Return the (X, Y) coordinate for the center point of the cell that contains the specified text.  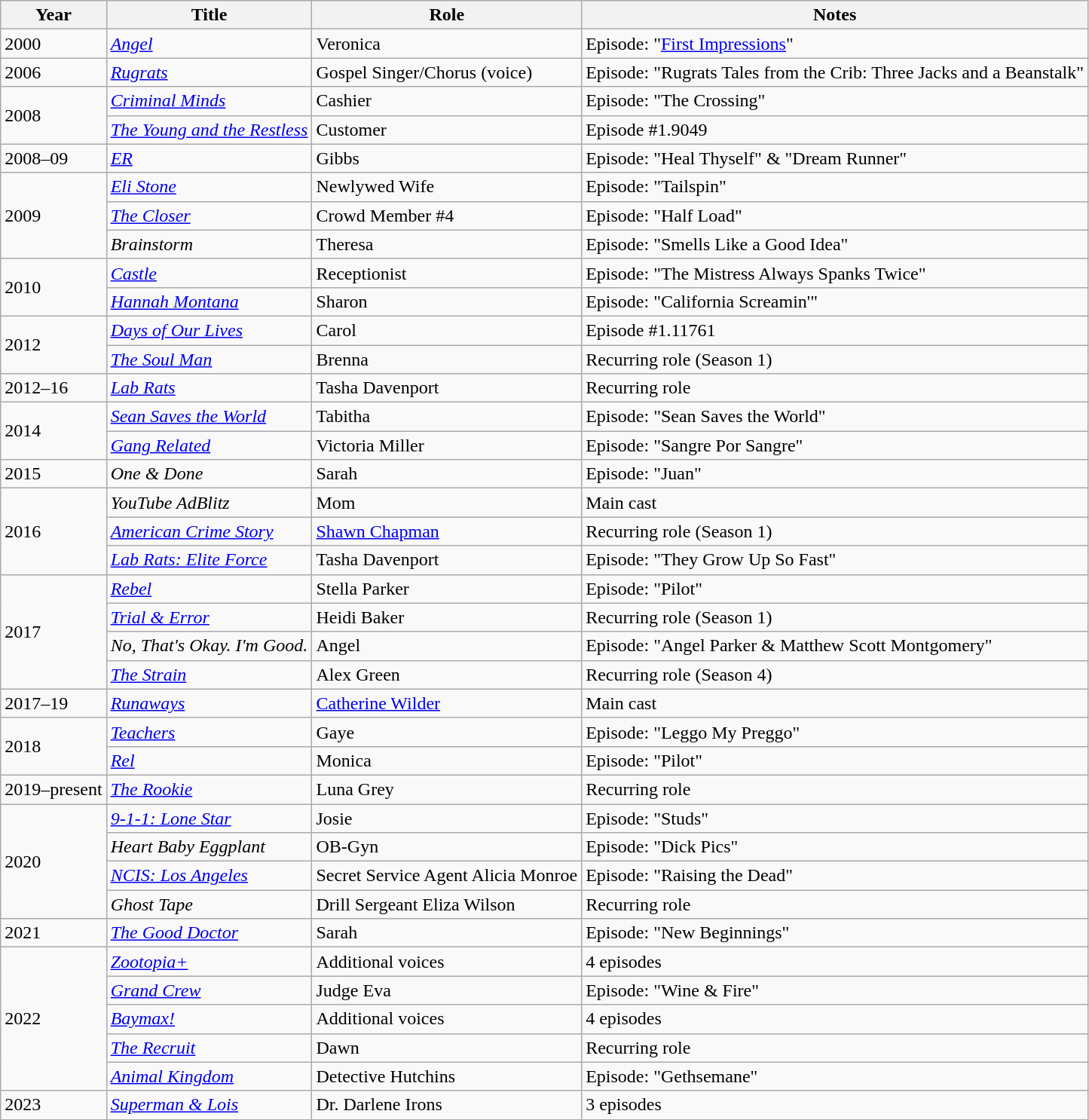
Zootopia+ (210, 962)
Runaways (210, 703)
Customer (447, 130)
Newlywed Wife (447, 187)
ER (210, 158)
Catherine Wilder (447, 703)
2020 (54, 861)
Veronica (447, 44)
Mom (447, 503)
Receptionist (447, 273)
2009 (54, 216)
Rel (210, 760)
Drill Sergeant Eliza Wilson (447, 904)
Episode: "New Beginnings" (835, 933)
Episode: "Half Load" (835, 216)
Episode: "Studs" (835, 818)
2017 (54, 632)
2000 (54, 44)
2015 (54, 474)
NCIS: Los Angeles (210, 876)
2019–present (54, 789)
Dr. Darlene Irons (447, 1105)
Eli Stone (210, 187)
Baymax! (210, 1019)
Episode: "Sean Saves the World" (835, 417)
Episode: "Smells Like a Good Idea" (835, 244)
Episode: "First Impressions" (835, 44)
Recurring role (Season 4) (835, 675)
2023 (54, 1105)
Episode: "Tailspin" (835, 187)
Episode: "Leggo My Preggo" (835, 732)
Episode: "Angel Parker & Matthew Scott Montgomery" (835, 646)
2022 (54, 1019)
Grand Crew (210, 990)
Heart Baby Eggplant (210, 847)
2021 (54, 933)
Carol (447, 330)
2012 (54, 344)
Gaye (447, 732)
Superman & Lois (210, 1105)
Sharon (447, 301)
Year (54, 15)
The Strain (210, 675)
Gang Related (210, 445)
Episode: "The Mistress Always Spanks Twice" (835, 273)
The Soul Man (210, 360)
Stella Parker (447, 589)
The Good Doctor (210, 933)
2006 (54, 72)
2010 (54, 287)
Victoria Miller (447, 445)
Episode: "Juan" (835, 474)
Josie (447, 818)
Shawn Chapman (447, 531)
Gibbs (447, 158)
Lab Rats: Elite Force (210, 560)
2017–19 (54, 703)
Episode #1.9049 (835, 130)
Luna Grey (447, 789)
YouTube AdBlitz (210, 503)
Monica (447, 760)
Episode: "Sangre Por Sangre" (835, 445)
Sean Saves the World (210, 417)
Detective Hutchins (447, 1076)
Rugrats (210, 72)
Criminal Minds (210, 101)
2016 (54, 531)
Teachers (210, 732)
Days of Our Lives (210, 330)
Episode: "They Grow Up So Fast" (835, 560)
Trial & Error (210, 617)
Episode: "California Screamin'" (835, 301)
Episode: "Wine & Fire" (835, 990)
Crowd Member #4 (447, 216)
Dawn (447, 1048)
Episode #1.11761 (835, 330)
The Young and the Restless (210, 130)
Title (210, 15)
Role (447, 15)
Alex Green (447, 675)
Episode: "Gethsemane" (835, 1076)
Brainstorm (210, 244)
Animal Kingdom (210, 1076)
No, That's Okay. I'm Good. (210, 646)
Cashier (447, 101)
Lab Rats (210, 388)
The Recruit (210, 1048)
Judge Eva (447, 990)
Brenna (447, 360)
Episode: "Heal Thyself" & "Dream Runner" (835, 158)
Rebel (210, 589)
Ghost Tape (210, 904)
Heidi Baker (447, 617)
Gospel Singer/Chorus (voice) (447, 72)
Episode: "Dick Pics" (835, 847)
American Crime Story (210, 531)
Tabitha (447, 417)
2014 (54, 431)
Notes (835, 15)
Secret Service Agent Alicia Monroe (447, 876)
2012–16 (54, 388)
Episode: "The Crossing" (835, 101)
Castle (210, 273)
Episode: "Raising the Dead" (835, 876)
Theresa (447, 244)
The Rookie (210, 789)
OB-Gyn (447, 847)
2008–09 (54, 158)
Hannah Montana (210, 301)
3 episodes (835, 1105)
2008 (54, 115)
Episode: "Rugrats Tales from the Crib: Three Jacks and a Beanstalk" (835, 72)
One & Done (210, 474)
2018 (54, 746)
The Closer (210, 216)
9-1-1: Lone Star (210, 818)
